Provide the [x, y] coordinate of the cell's center where the given text is located.  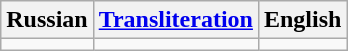
Russian [47, 20]
Transliteration [176, 20]
English [302, 20]
